Return the (x, y) coordinate for the center point of the cell that contains the specified text.  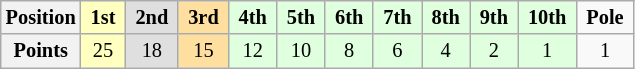
3rd (203, 17)
18 (152, 51)
8th (446, 17)
7th (397, 17)
4th (253, 17)
Points (41, 51)
4 (446, 51)
8 (349, 51)
9th (494, 17)
10th (547, 17)
12 (253, 51)
15 (203, 51)
25 (104, 51)
Position (41, 17)
6th (349, 17)
6 (397, 51)
2nd (152, 17)
1st (104, 17)
2 (494, 51)
10 (301, 51)
5th (301, 17)
Pole (604, 17)
